Capture the cell that displays the provided text and extract its (X, Y) central coordinate. 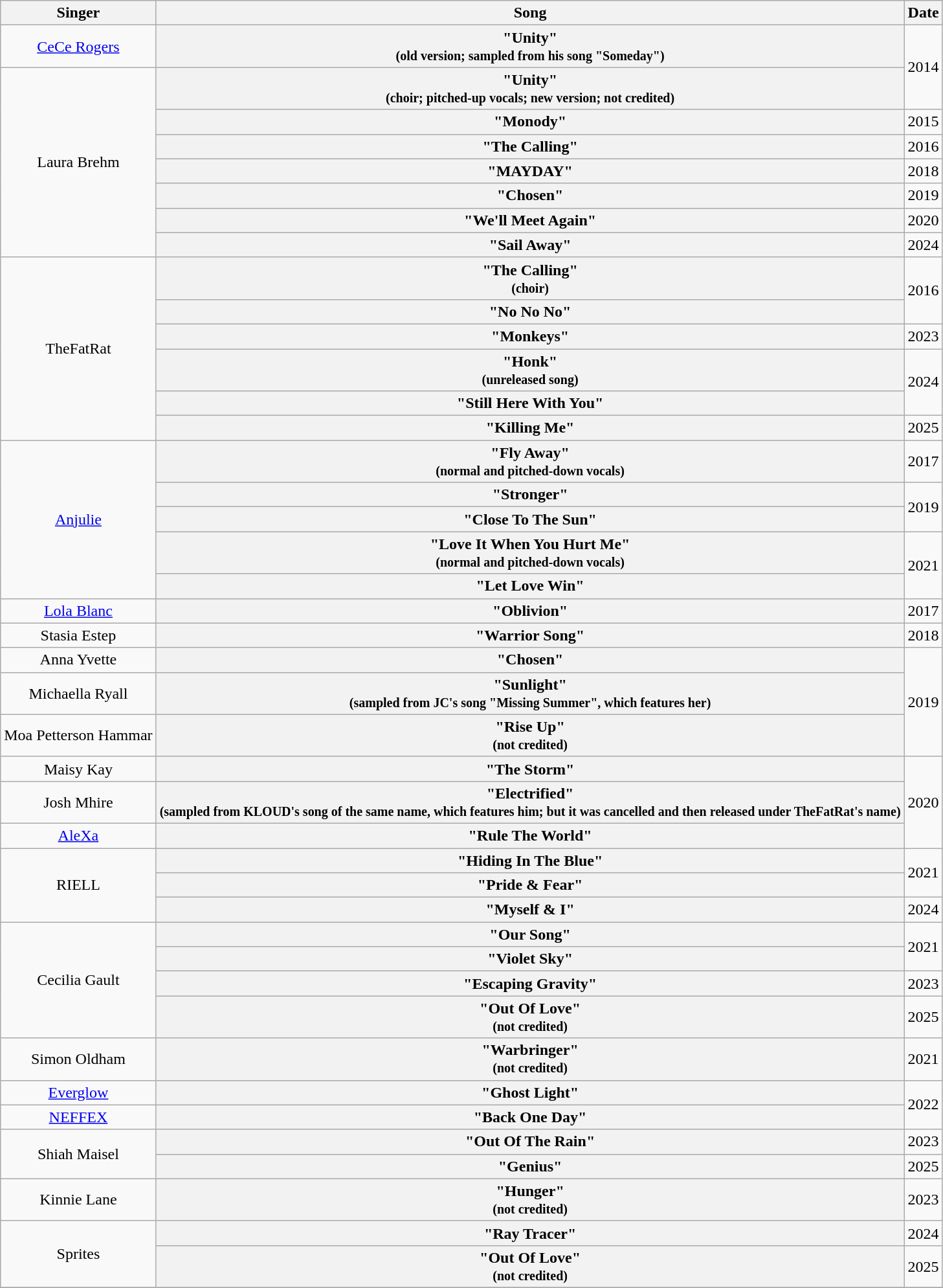
2022 (923, 1105)
Michaella Ryall (78, 693)
Sprites (78, 1254)
"Genius" (530, 1166)
"The Calling" (choir) (530, 278)
"Let Love Win" (530, 586)
"The Calling" (530, 146)
Laura Brehm (78, 162)
CeCe Rogers (78, 47)
"Sail Away" (530, 245)
Shiah Maisel (78, 1154)
2015 (923, 122)
"Ray Tracer" (530, 1233)
Anjulie (78, 519)
"Warbringer" (not credited) (530, 1059)
AleXa (78, 835)
"Monkeys" (530, 336)
"Escaping Gravity" (530, 984)
"Electrified" (sampled from KLOUD's song of the same name, which features him; but it was cancelled and then released under TheFatRat's name) (530, 802)
"Fly Away" (normal and pitched-down vocals) (530, 461)
Singer (78, 13)
"Rise Up" (not credited) (530, 736)
2014 (923, 67)
Everglow (78, 1092)
"Sunlight" (sampled from JC's song "Missing Summer", which features her) (530, 693)
Lola Blanc (78, 611)
Song (530, 13)
"Killing Me" (530, 428)
"Still Here With You" (530, 403)
"Hiding In The Blue" (530, 861)
Cecilia Gault (78, 980)
Simon Oldham (78, 1059)
"Stronger" (530, 495)
"Honk" (unreleased song) (530, 369)
"Warrior Song" (530, 635)
Maisy Kay (78, 769)
"MAYDAY" (530, 171)
Moa Petterson Hammar (78, 736)
"Back One Day" (530, 1117)
"Unity" (choir; pitched-up vocals; new version; not credited) (530, 88)
Stasia Estep (78, 635)
Kinnie Lane (78, 1199)
"Out Of The Rain" (530, 1142)
"Love It When You Hurt Me" (normal and pitched-down vocals) (530, 553)
Date (923, 13)
"Unity" (old version; sampled from his song "Someday") (530, 47)
"The Storm" (530, 769)
"Violet Sky" (530, 959)
"Hunger" (not credited) (530, 1199)
"Our Song" (530, 934)
RIELL (78, 885)
Josh Mhire (78, 802)
"Pride & Fear" (530, 885)
"Monody" (530, 122)
NEFFEX (78, 1117)
"Rule The World" (530, 835)
"Oblivion" (530, 611)
"Close To The Sun" (530, 519)
"We'll Meet Again" (530, 220)
"Myself & I" (530, 910)
"No No No" (530, 311)
Anna Yvette (78, 660)
TheFatRat (78, 348)
"Ghost Light" (530, 1092)
